Extract the (X, Y) coordinate from the center of the cell holding the provided text.  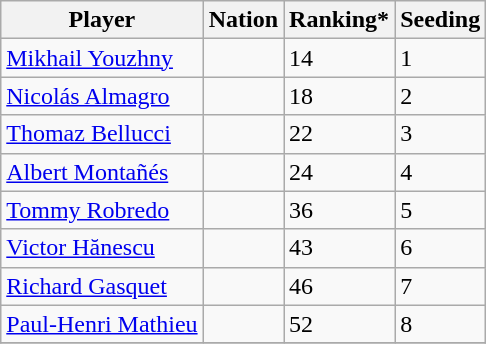
8 (440, 324)
43 (340, 248)
Thomaz Bellucci (102, 134)
36 (340, 210)
18 (340, 96)
Albert Montañés (102, 172)
7 (440, 286)
Tommy Robredo (102, 210)
Seeding (440, 20)
Paul-Henri Mathieu (102, 324)
Ranking* (340, 20)
3 (440, 134)
Nicolás Almagro (102, 96)
Richard Gasquet (102, 286)
Nation (243, 20)
22 (340, 134)
2 (440, 96)
1 (440, 58)
6 (440, 248)
5 (440, 210)
52 (340, 324)
Player (102, 20)
Victor Hănescu (102, 248)
46 (340, 286)
14 (340, 58)
Mikhail Youzhny (102, 58)
24 (340, 172)
4 (440, 172)
